Determine the [x, y] coordinate at the center of the cell enclosing the given text.  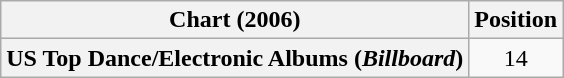
US Top Dance/Electronic Albums (Billboard) [235, 58]
Position [516, 20]
Chart (2006) [235, 20]
14 [516, 58]
